Scan for the cell matching the given text and deliver its [X, Y] coordinate at center. 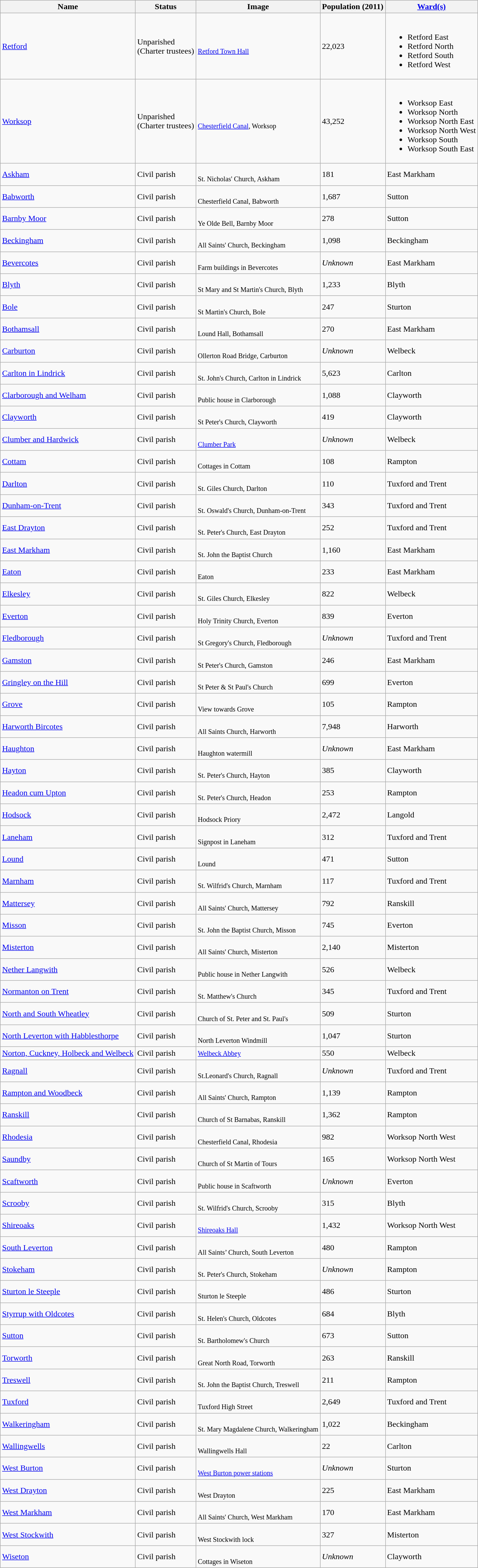
St. Mary Magdalene Church, Walkeringham [258, 1424]
Fledborough [68, 638]
Harworth Bircotes [68, 726]
Marnham [68, 881]
Status [165, 7]
West Burton [68, 1469]
Ward(s) [431, 7]
Farm buildings in Bevercotes [258, 263]
South Leverton [68, 1247]
225 [353, 1490]
105 [353, 704]
St Peter's Church, Gamston [258, 660]
327 [353, 1534]
Langold [431, 815]
246 [353, 660]
1,432 [353, 1225]
Chesterfield Canal, Worksop [258, 121]
822 [353, 594]
Gamston [68, 660]
Cottages in Cottam [258, 462]
St. Bartholomew's Church [258, 1335]
Haughton watermill [258, 749]
St. John the Baptist Church [258, 550]
Hodsock [68, 815]
Saundby [68, 1159]
Grove [68, 704]
Carlton in Lindrick [68, 373]
Hodsock Priory [258, 815]
West Burton power stations [258, 1469]
1,687 [353, 196]
684 [353, 1314]
St. Peter's Church, Headon [258, 793]
Darlton [68, 483]
Chesterfield Canal, Babworth [258, 196]
North Leverton with Habblesthorpe [68, 1035]
2,472 [353, 815]
Retford Town Hall [258, 46]
Public house in Clarborough [258, 395]
St Peter & St Paul's Church [258, 682]
St. Giles Church, Darlton [258, 483]
St.Leonard's Church, Ragnall [258, 1071]
170 [353, 1513]
Walkeringham [68, 1424]
Mattersey [68, 903]
Bevercotes [68, 263]
Styrrup with Oldcotes [68, 1314]
181 [353, 174]
165 [353, 1159]
Wallingwells [68, 1446]
7,948 [353, 726]
252 [353, 528]
Wiseton [68, 1557]
St. Matthew's Church [258, 991]
Scaftworth [68, 1181]
St. Giles Church, Elkesley [258, 594]
480 [353, 1247]
Babworth [68, 196]
839 [353, 616]
1,022 [353, 1424]
2,649 [353, 1402]
Ragnall [68, 1071]
Stokeham [68, 1270]
263 [353, 1358]
St. John the Baptist Church, Treswell [258, 1380]
Rampton and Woodbeck [68, 1093]
Lound Hall, Bothamsall [258, 329]
West Stockwith [68, 1534]
St. John's Church, Carlton in Lindrick [258, 373]
Name [68, 7]
509 [353, 1014]
All Saints' Church, Mattersey [258, 903]
West Stockwith lock [258, 1534]
486 [353, 1291]
St Martin's Church, Bole [258, 307]
Laneham [68, 837]
Clumber and Hardwick [68, 439]
Image [258, 7]
Welbeck Abbey [258, 1053]
Great North Road, Torworth [258, 1358]
All Saints Church, Harworth [258, 726]
312 [353, 837]
Barnby Moor [68, 219]
343 [353, 506]
110 [353, 483]
Cottam [68, 462]
Clarborough and Welham [68, 395]
All Saints' Church, Beckingham [258, 240]
St Gregory's Church, Fledborough [258, 638]
345 [353, 991]
West Markham [68, 1513]
792 [353, 903]
All Saints' Church, West Markham [258, 1513]
247 [353, 307]
St. Oswald's Church, Dunham-on-Trent [258, 506]
Scrooby [68, 1203]
Askham [68, 174]
All Saints' Church, Misterton [258, 947]
Rhodesia [68, 1137]
2,140 [353, 947]
1,233 [353, 284]
All Saints’ Church, South Leverton [258, 1247]
Carburton [68, 351]
Harworth [431, 726]
Shireoaks [68, 1225]
Public house in Scaftworth [258, 1181]
5,623 [353, 373]
St. Peter's Church, East Drayton [258, 528]
Population (2011) [353, 7]
1,047 [353, 1035]
Norton, Cuckney, Holbeck and Welbeck [68, 1053]
St. Helen's Church, Oldcotes [258, 1314]
117 [353, 881]
Public house in Nether Langwith [258, 970]
Normanton on Trent [68, 991]
Retford [68, 46]
East Drayton [68, 528]
Chesterfield Canal, Rhodesia [258, 1137]
1,139 [353, 1093]
385 [353, 771]
270 [353, 329]
745 [353, 925]
253 [353, 793]
View towards Grove [258, 704]
Church of St Barnabas, Ranskill [258, 1115]
St. Peter's Church, Stokeham [258, 1270]
Tuxford [68, 1402]
278 [353, 219]
108 [353, 462]
Retford EastRetford NorthRetford SouthRetford West [431, 46]
Church of St Martin of Tours [258, 1159]
Elkesley [68, 594]
Misson [68, 925]
Ollerton Road Bridge, Carburton [258, 351]
Nether Langwith [68, 970]
Bole [68, 307]
22 [353, 1446]
Church of St. Peter and St. Paul's [258, 1014]
St Peter's Church, Clayworth [258, 418]
1,098 [353, 240]
699 [353, 682]
Dunham-on-Trent [68, 506]
St. Wilfrid's Church, Marnham [258, 881]
All Saints' Church, Rampton [258, 1093]
1,088 [353, 395]
673 [353, 1335]
1,362 [353, 1115]
Wallingwells Hall [258, 1446]
North and South Wheatley [68, 1014]
Holy Trinity Church, Everton [258, 616]
Cottages in Wiseton [258, 1557]
Clumber Park [258, 439]
211 [353, 1380]
Worksop EastWorksop NorthWorksop North EastWorksop North WestWorksop SouthWorksop South East [431, 121]
526 [353, 970]
Gringley on the Hill [68, 682]
Worksop [68, 121]
Treswell [68, 1380]
St. Peter's Church, Hayton [258, 771]
St. Wilfrid's Church, Scrooby [258, 1203]
Ye Olde Bell, Barnby Moor [258, 219]
Signpost in Laneham [258, 837]
Tuxford High Street [258, 1402]
Headon cum Upton [68, 793]
North Leverton Windmill [258, 1035]
43,252 [353, 121]
419 [353, 418]
550 [353, 1053]
22,023 [353, 46]
982 [353, 1137]
St Mary and St Martin's Church, Blyth [258, 284]
233 [353, 572]
Shireoaks Hall [258, 1225]
315 [353, 1203]
471 [353, 859]
Haughton [68, 749]
Hayton [68, 771]
Torworth [68, 1358]
1,160 [353, 550]
Bothamsall [68, 329]
St. Nicholas' Church, Askham [258, 174]
St. John the Baptist Church, Misson [258, 925]
